Return the [x, y] coordinate for the center point of the cell that contains the specified text.  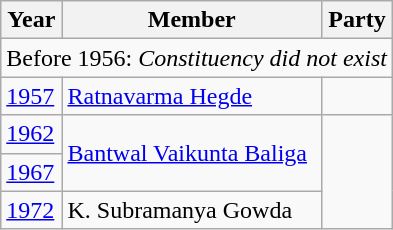
1972 [32, 210]
Ratnavarma Hegde [192, 96]
Year [32, 20]
Member [192, 20]
K. Subramanya Gowda [192, 210]
Before 1956: Constituency did not exist [197, 58]
1967 [32, 172]
Bantwal Vaikunta Baliga [192, 153]
Party [358, 20]
1962 [32, 134]
1957 [32, 96]
